Search for the cell housing the specified text and yield its (X, Y) center coordinate. 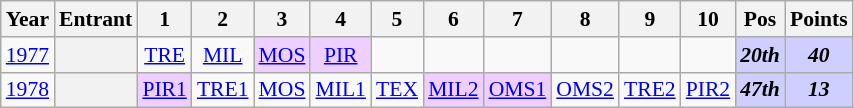
3 (282, 19)
Year (28, 19)
TEX (397, 90)
8 (585, 19)
OMS1 (518, 90)
13 (819, 90)
Entrant (96, 19)
10 (708, 19)
2 (223, 19)
40 (819, 55)
47th (760, 90)
9 (650, 19)
1977 (28, 55)
TRE2 (650, 90)
PIR2 (708, 90)
OMS2 (585, 90)
Points (819, 19)
5 (397, 19)
TRE (164, 55)
Pos (760, 19)
4 (340, 19)
6 (453, 19)
7 (518, 19)
PIR (340, 55)
PIR1 (164, 90)
20th (760, 55)
MIL (223, 55)
MIL2 (453, 90)
1 (164, 19)
1978 (28, 90)
TRE1 (223, 90)
MIL1 (340, 90)
